Provide the (x, y) coordinate of the cell's center where the given text is located.  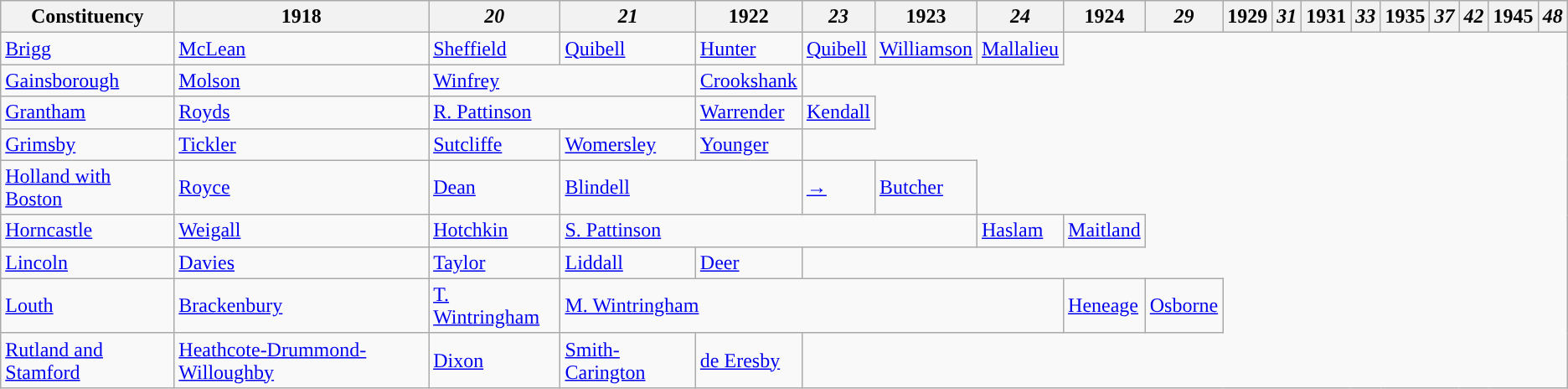
33 (1365, 17)
Hotchkin (494, 231)
Tickler (302, 144)
Louth (87, 305)
Holland with Boston (87, 188)
1935 (1406, 17)
37 (1444, 17)
Grantham (87, 112)
Molson (302, 80)
1923 (926, 17)
Womersley (628, 144)
1922 (749, 17)
29 (1184, 17)
Blindell (681, 188)
Smith-Carington (628, 360)
48 (1553, 17)
21 (628, 17)
Brigg (87, 49)
Crookshank (749, 80)
42 (1474, 17)
Heneage (1105, 305)
R. Pattinson (563, 112)
de Eresby (749, 360)
Sutcliffe (494, 144)
31 (1287, 17)
Dixon (494, 360)
M. Wintringham (812, 305)
Rutland and Stamford (87, 360)
Horncastle (87, 231)
Royce (302, 188)
Dean (494, 188)
1931 (1327, 17)
→ (838, 188)
Williamson (926, 49)
Winfrey (563, 80)
S. Pattinson (769, 231)
Liddall (628, 262)
24 (1020, 17)
Brackenbury (302, 305)
McLean (302, 49)
Hunter (749, 49)
Younger (749, 144)
Lincoln (87, 262)
1924 (1105, 17)
20 (494, 17)
1945 (1513, 17)
Osborne (1184, 305)
23 (838, 17)
Royds (302, 112)
Maitland (1105, 231)
Constituency (87, 17)
Warrender (749, 112)
Grimsby (87, 144)
Butcher (926, 188)
Mallalieu (1020, 49)
Sheffield (494, 49)
Gainsborough (87, 80)
Davies (302, 262)
Haslam (1020, 231)
Heathcote-Drummond-Willoughby (302, 360)
1929 (1248, 17)
Weigall (302, 231)
Deer (749, 262)
1918 (302, 17)
Kendall (838, 112)
T. Wintringham (494, 305)
Taylor (494, 262)
